Pinpoint the cell where the given text exists, returning its [X, Y] midpoint coordinate. 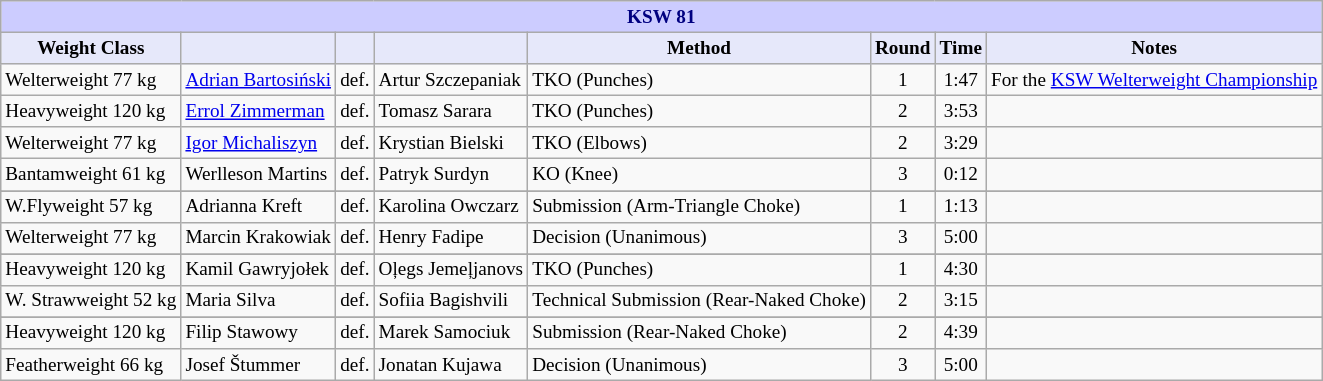
Submission (Arm-Triangle Choke) [700, 206]
Maria Silva [258, 301]
Submission (Rear-Naked Choke) [700, 333]
Adrianna Kreft [258, 206]
Errol Zimmerman [258, 111]
Patryk Surdyn [451, 175]
For the KSW Welterweight Championship [1154, 80]
0:12 [960, 175]
Igor Michaliszyn [258, 143]
KO (Knee) [700, 175]
Weight Class [91, 48]
Josef Štummer [258, 365]
3:53 [960, 111]
Adrian Bartosiński [258, 80]
Karolina Owczarz [451, 206]
Marcin Krakowiak [258, 238]
Artur Szczepaniak [451, 80]
Tomasz Sarara [451, 111]
KSW 81 [662, 17]
Notes [1154, 48]
3:15 [960, 301]
Kamil Gawryjołek [258, 270]
Bantamweight 61 kg [91, 175]
Filip Stawowy [258, 333]
Jonatan Kujawa [451, 365]
W. Strawweight 52 kg [91, 301]
TKO (Elbows) [700, 143]
Krystian Bielski [451, 143]
1:13 [960, 206]
Round [902, 48]
4:30 [960, 270]
Henry Fadipe [451, 238]
Method [700, 48]
Oļegs Jemeļjanovs [451, 270]
W.Flyweight 57 kg [91, 206]
1:47 [960, 80]
3:29 [960, 143]
Technical Submission (Rear-Naked Choke) [700, 301]
Time [960, 48]
Sofiia Bagishvili [451, 301]
4:39 [960, 333]
Marek Samociuk [451, 333]
Werlleson Martins [258, 175]
Featherweight 66 kg [91, 365]
